From the cell containing the given text, extract its center point as [X, Y] coordinate. 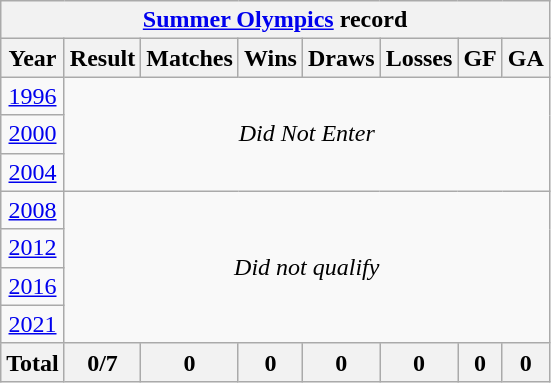
Wins [270, 58]
2016 [33, 286]
GF [480, 58]
Total [33, 362]
1996 [33, 96]
0/7 [102, 362]
2021 [33, 324]
2004 [33, 172]
Matches [190, 58]
Did not qualify [306, 267]
Did Not Enter [306, 134]
Year [33, 58]
GA [526, 58]
2000 [33, 134]
Draws [341, 58]
2012 [33, 248]
2008 [33, 210]
Result [102, 58]
Losses [419, 58]
Summer Olympics record [276, 20]
